Find where the given text appears and provide that cell's center as (X, Y) coordinate. 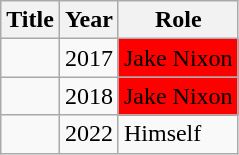
Role (178, 20)
Title (30, 20)
2022 (88, 134)
Himself (178, 134)
2017 (88, 58)
Year (88, 20)
2018 (88, 96)
